Pinpoint the cell where the given text exists, returning its (x, y) midpoint coordinate. 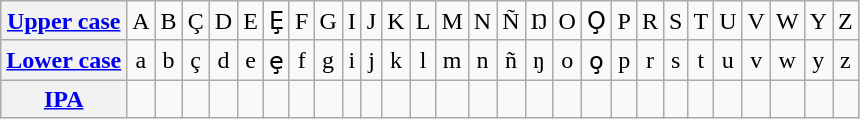
L (423, 21)
a (141, 60)
Lower case (64, 60)
G (328, 21)
S (675, 21)
Z (846, 21)
V (756, 21)
Y (818, 21)
l (423, 60)
o (567, 60)
ŋ (539, 60)
w (787, 60)
e (251, 60)
r (650, 60)
B (168, 21)
U (728, 21)
Ȩ (276, 21)
F (301, 21)
K (396, 21)
ȩ (276, 60)
b (168, 60)
N (482, 21)
g (328, 60)
m (452, 60)
s (675, 60)
D (223, 21)
Ŋ (539, 21)
I (352, 21)
p (624, 60)
j (371, 60)
E (251, 21)
J (371, 21)
O̧ (596, 21)
k (396, 60)
R (650, 21)
t (701, 60)
P (624, 21)
f (301, 60)
o̧ (596, 60)
u (728, 60)
M (452, 21)
z (846, 60)
Ç (196, 21)
i (352, 60)
Ñ (511, 21)
d (223, 60)
O (567, 21)
v (756, 60)
T (701, 21)
Upper case (64, 21)
W (787, 21)
ç (196, 60)
A (141, 21)
y (818, 60)
n (482, 60)
ñ (511, 60)
IPA (64, 99)
